Return (x, y) of the center of cell containing provided text 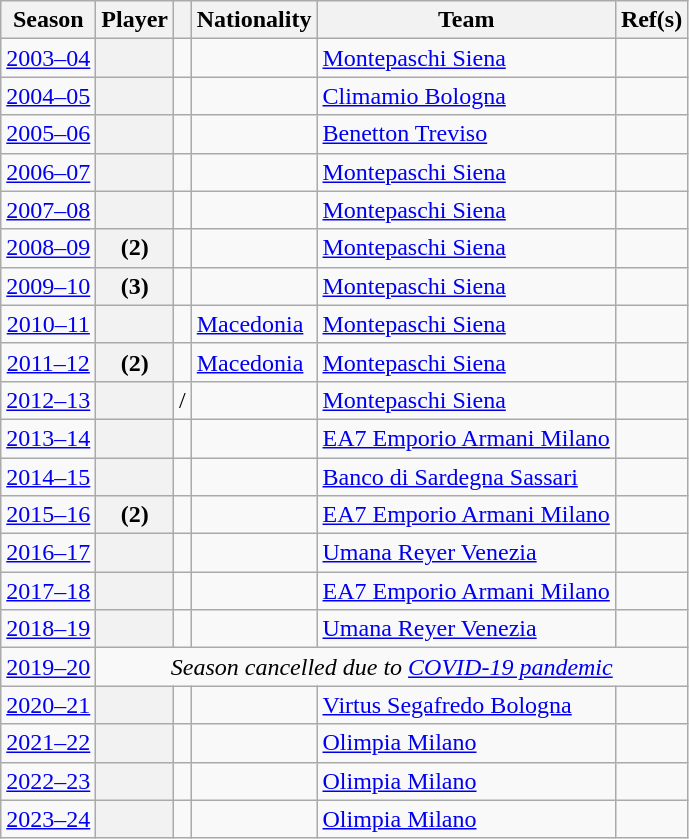
2007–08 (48, 210)
/ (183, 400)
2004–05 (48, 96)
2014–15 (48, 477)
2011–12 (48, 362)
2020–21 (48, 705)
2015–16 (48, 515)
Ref(s) (651, 20)
2006–07 (48, 172)
Climamio Bologna (466, 96)
2016–17 (48, 553)
2012–13 (48, 400)
2021–22 (48, 743)
2003–04 (48, 58)
(3) (135, 286)
2009–10 (48, 286)
2017–18 (48, 591)
Benetton Treviso (466, 134)
2005–06 (48, 134)
Nationality (254, 20)
2022–23 (48, 781)
Season cancelled due to COVID-19 pandemic (392, 667)
Season (48, 20)
2023–24 (48, 819)
Player (135, 20)
2019–20 (48, 667)
2018–19 (48, 629)
Virtus Segafredo Bologna (466, 705)
2008–09 (48, 248)
2013–14 (48, 438)
Team (466, 20)
Banco di Sardegna Sassari (466, 477)
2010–11 (48, 324)
